Pinpoint the cell where the given text exists, returning its [x, y] midpoint coordinate. 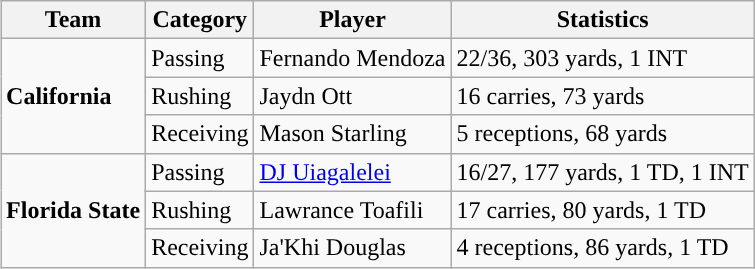
22/36, 303 yards, 1 INT [602, 58]
5 receptions, 68 yards [602, 134]
17 carries, 80 yards, 1 TD [602, 210]
DJ Uiagalelei [352, 172]
Player [352, 20]
Fernando Mendoza [352, 58]
Jaydn Ott [352, 96]
Team [74, 20]
Category [200, 20]
Statistics [602, 20]
Florida State [74, 210]
Ja'Khi Douglas [352, 248]
Lawrance Toafili [352, 210]
16/27, 177 yards, 1 TD, 1 INT [602, 172]
16 carries, 73 yards [602, 96]
4 receptions, 86 yards, 1 TD [602, 248]
Mason Starling [352, 134]
California [74, 96]
